Locate the cell with the specified text and output its [x, y] center coordinate. 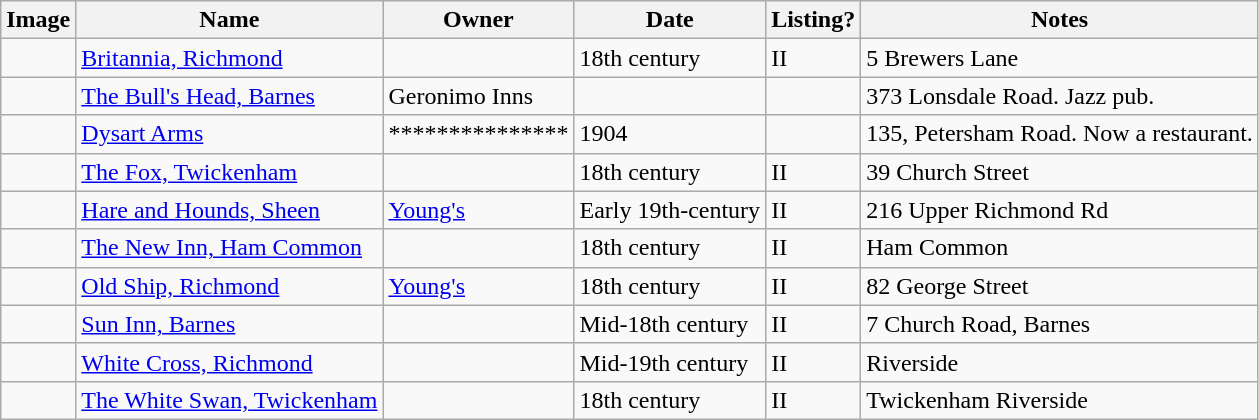
Image [38, 20]
Notes [1060, 20]
373 Lonsdale Road. Jazz pub. [1060, 96]
216 Upper Richmond Rd [1060, 210]
Mid-19th century [670, 362]
Listing? [814, 20]
5 Brewers Lane [1060, 58]
The New Inn, Ham Common [230, 248]
Twickenham Riverside [1060, 400]
White Cross, Richmond [230, 362]
Geronimo Inns [478, 96]
Sun Inn, Barnes [230, 324]
Old Ship, Richmond [230, 286]
Riverside [1060, 362]
Date [670, 20]
135, Petersham Road. Now a restaurant. [1060, 134]
82 George Street [1060, 286]
The Bull's Head, Barnes [230, 96]
Ham Common [1060, 248]
The Fox, Twickenham [230, 172]
Dysart Arms [230, 134]
39 Church Street [1060, 172]
Early 19th-century [670, 210]
Owner [478, 20]
Name [230, 20]
7 Church Road, Barnes [1060, 324]
Britannia, Richmond [230, 58]
*************** [478, 134]
The White Swan, Twickenham [230, 400]
Hare and Hounds, Sheen [230, 210]
1904 [670, 134]
Mid-18th century [670, 324]
